Capture the cell that displays the provided text and extract its (X, Y) central coordinate. 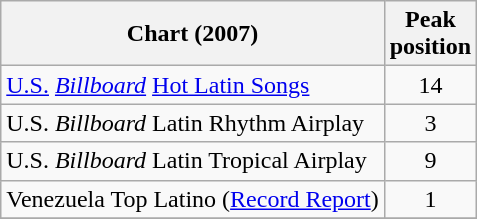
Chart (2007) (192, 34)
9 (430, 161)
Venezuela Top Latino (Record Report) (192, 199)
U.S. Billboard Latin Rhythm Airplay (192, 123)
Peakposition (430, 34)
U.S. Billboard Hot Latin Songs (192, 85)
14 (430, 85)
U.S. Billboard Latin Tropical Airplay (192, 161)
1 (430, 199)
3 (430, 123)
